Find where the given text appears and provide that cell's center as [X, Y] coordinate. 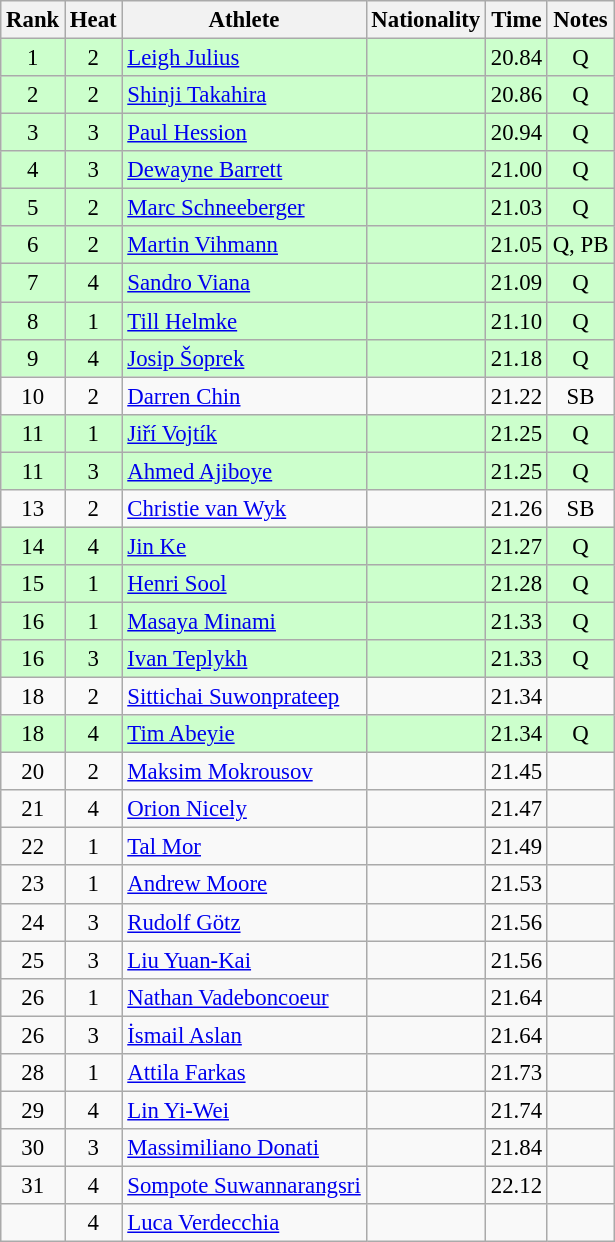
Massimiliano Donati [244, 1148]
Orion Nicely [244, 809]
20.94 [517, 133]
13 [33, 509]
21.18 [517, 358]
Athlete [244, 20]
Luca Verdecchia [244, 1223]
Josip Šoprek [244, 358]
21.03 [517, 208]
Martin Vihmann [244, 245]
21.09 [517, 283]
15 [33, 584]
21.74 [517, 1110]
Liu Yuan-Kai [244, 960]
20.86 [517, 95]
8 [33, 321]
21.05 [517, 245]
21.47 [517, 809]
22 [33, 847]
Nathan Vadeboncoeur [244, 997]
Christie van Wyk [244, 509]
Andrew Moore [244, 885]
Leigh Julius [244, 58]
Lin Yi-Wei [244, 1110]
31 [33, 1185]
Sandro Viana [244, 283]
21 [33, 809]
21.53 [517, 885]
Maksim Mokrousov [244, 772]
Henri Sool [244, 584]
25 [33, 960]
29 [33, 1110]
22.12 [517, 1185]
Ahmed Ajiboye [244, 471]
23 [33, 885]
21.28 [517, 584]
21.45 [517, 772]
10 [33, 396]
Notes [580, 20]
14 [33, 546]
Ivan Teplykh [244, 659]
Till Helmke [244, 321]
6 [33, 245]
28 [33, 1073]
21.27 [517, 546]
Marc Schneeberger [244, 208]
Heat [94, 20]
20.84 [517, 58]
Jin Ke [244, 546]
Attila Farkas [244, 1073]
9 [33, 358]
20 [33, 772]
Darren Chin [244, 396]
21.26 [517, 509]
Sompote Suwannarangsri [244, 1185]
Dewayne Barrett [244, 170]
Paul Hession [244, 133]
30 [33, 1148]
Masaya Minami [244, 621]
Tal Mor [244, 847]
21.84 [517, 1148]
Rank [33, 20]
21.22 [517, 396]
Rudolf Götz [244, 922]
Tim Abeyie [244, 734]
7 [33, 283]
Shinji Takahira [244, 95]
5 [33, 208]
24 [33, 922]
21.00 [517, 170]
Time [517, 20]
Nationality [426, 20]
21.49 [517, 847]
21.73 [517, 1073]
İsmail Aslan [244, 1035]
21.10 [517, 321]
Jiří Vojtík [244, 433]
Sittichai Suwonprateep [244, 697]
Q, PB [580, 245]
